Locate the cell with the specified text and output its [X, Y] center coordinate. 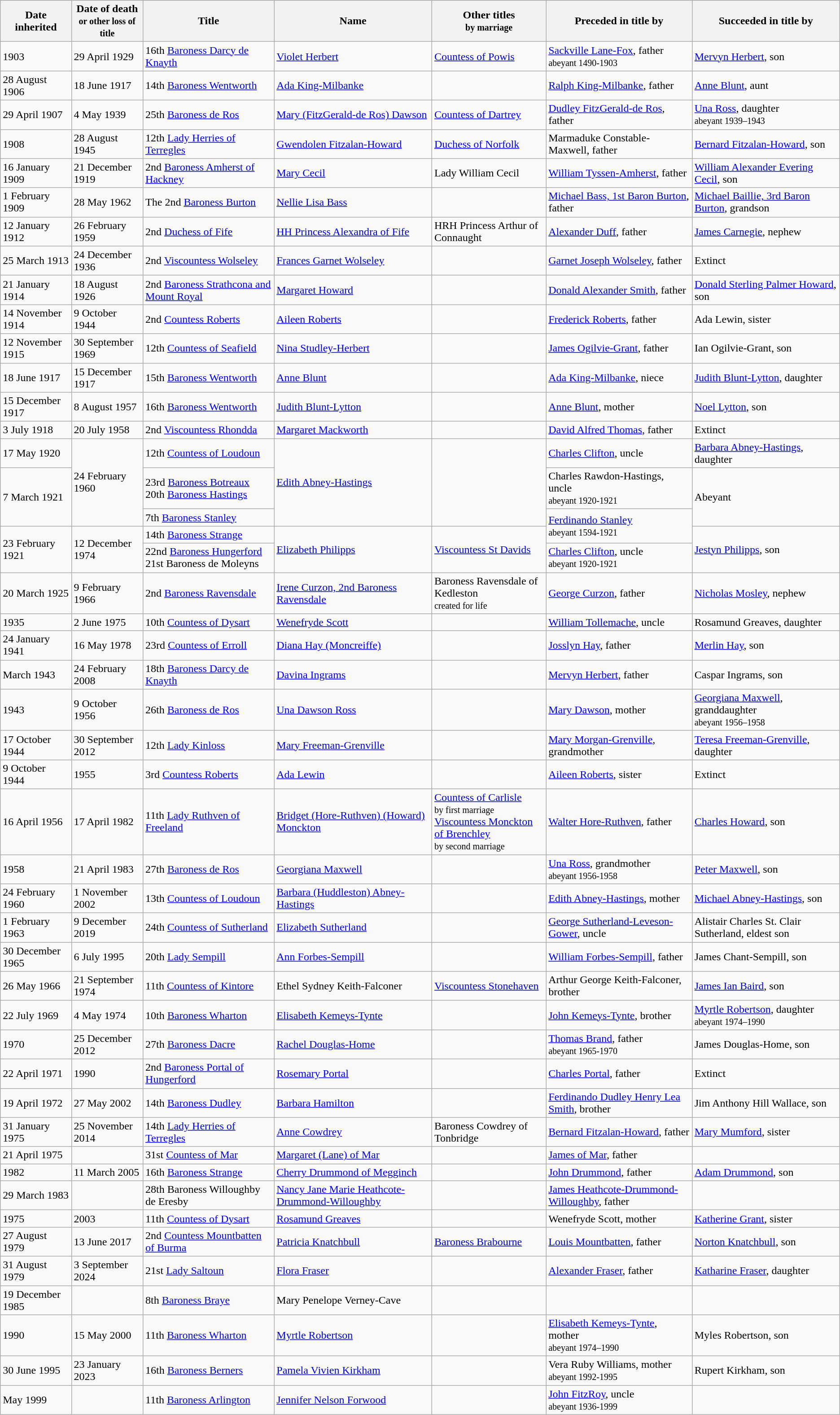
HRH Princess Arthur of Connaught [489, 232]
24 December 1936 [107, 260]
6 July 1995 [107, 957]
22 April 1971 [36, 1074]
Jestyn Philipps, son [766, 549]
14th Baroness Strange [209, 535]
Charles Portal, father [619, 1074]
25 March 1913 [36, 260]
1982 [36, 1172]
23 February 1921 [36, 549]
16th Baroness Strange [209, 1172]
Title [209, 21]
Bernard Fitzalan-Howard, father [619, 1132]
Vera Ruby Williams, motherabeyant 1992-1995 [619, 1371]
17 April 1982 [107, 822]
Baroness Cowdrey of Tonbridge [489, 1132]
12 January 1912 [36, 232]
14th Baroness Wentworth [209, 85]
Mervyn Herbert, father [619, 674]
Michael Bass, 1st Baron Burton, father [619, 202]
1903 [36, 57]
Sackville Lane-Fox, fatherabeyant 1490-1903 [619, 57]
James Chant-Sempill, son [766, 957]
2nd Baroness Ravensdale [209, 593]
Elizabeth Philipps [353, 549]
Teresa Freeman-Grenville, daughter [766, 745]
27th Baroness Dacre [209, 1044]
Edith Abney-Hastings, mother [619, 899]
29 April 1907 [36, 115]
29 March 1983 [36, 1195]
12th Countess of Seafield [209, 348]
9 February 1966 [107, 593]
Duchess of Norfolk [489, 144]
Alexander Duff, father [619, 232]
11th Countess of Dysart [209, 1218]
2nd Baroness Amherst of Hackney [209, 173]
Merlin Hay, son [766, 646]
Rosemary Portal [353, 1074]
Margaret Mackworth [353, 430]
Other titlesby marriage [489, 21]
1 November 2002 [107, 899]
Nancy Jane Marie Heathcote-Drummond-Willoughby [353, 1195]
22 July 1969 [36, 1015]
1 February 1963 [36, 927]
William Alexander Evering Cecil, son [766, 173]
29 April 1929 [107, 57]
21 April 1983 [107, 869]
31 January 1975 [36, 1132]
11 March 2005 [107, 1172]
Ann Forbes-Sempill [353, 957]
Rosamund Greaves, daughter [766, 622]
Aileen Roberts [353, 319]
Rachel Douglas-Home [353, 1044]
19 April 1972 [36, 1103]
Patricia Knatchbull [353, 1242]
Mervyn Herbert, son [766, 57]
23rd Baroness Botreaux20th Baroness Hastings [209, 488]
Frances Garnet Wolseley [353, 260]
March 1943 [36, 674]
Georgiana Maxwell, granddaughterabeyant 1956–1958 [766, 710]
Ada Lewin, sister [766, 319]
Mary Cecil [353, 173]
11th Countess of Kintore [209, 986]
Jennifer Nelson Forwood [353, 1400]
Baroness Brabourne [489, 1242]
James of Mar, father [619, 1155]
16th Baroness Berners [209, 1371]
Barbara Abney-Hastings, daughter [766, 453]
Succeeded in title by [766, 21]
28 May 1962 [107, 202]
3rd Countess Roberts [209, 774]
17 May 1920 [36, 453]
Nellie Lisa Bass [353, 202]
11th Baroness Arlington [209, 1400]
10th Baroness Wharton [209, 1015]
Katherine Grant, sister [766, 1218]
23rd Countess of Erroll [209, 646]
13th Countess of Loudoun [209, 899]
Viscountess St Davids [489, 549]
7 March 1921 [36, 497]
30 September 1969 [107, 348]
30 September 2012 [107, 745]
23 January 2023 [107, 1371]
Violet Herbert [353, 57]
Countess of Dartrey [489, 115]
14th Baroness Dudley [209, 1103]
24 January 1941 [36, 646]
John Kemeys-Tynte, brother [619, 1015]
20th Lady Sempill [209, 957]
Bridget (Hore-Ruthven) (Howard) Monckton [353, 822]
William Tyssen-Amherst, father [619, 173]
Viscountess Stonehaven [489, 986]
Thomas Brand, fatherabeyant 1965-1970 [619, 1044]
George Sutherland-Leveson-Gower, uncle [619, 927]
Caspar Ingrams, son [766, 674]
22nd Baroness Hungerford21st Baroness de Moleyns [209, 558]
Countess of Powis [489, 57]
25 December 2012 [107, 1044]
Nina Studley-Herbert [353, 348]
Georgiana Maxwell [353, 869]
Una Dawson Ross [353, 710]
12 November 1915 [36, 348]
16th Baroness Darcy de Knayth [209, 57]
Baroness Ravensdale of Kedlestoncreated for life [489, 593]
24th Countess of Sutherland [209, 927]
8 August 1957 [107, 407]
2nd Baroness Strathcona and Mount Royal [209, 290]
Katharine Fraser, daughter [766, 1270]
26 May 1966 [36, 986]
27 May 2002 [107, 1103]
Charles Howard, son [766, 822]
Una Ross, daughterabeyant 1939–1943 [766, 115]
Judith Blunt-Lytton, daughter [766, 377]
18 August 1926 [107, 290]
Donald Alexander Smith, father [619, 290]
Mary (FitzGerald-de Ros) Dawson [353, 115]
Norton Knatchbull, son [766, 1242]
12th Lady Herries of Terregles [209, 144]
Marmaduke Constable-Maxwell, father [619, 144]
3 July 1918 [36, 430]
Mary Freeman-Grenville [353, 745]
30 December 1965 [36, 957]
Ethel Sydney Keith-Falconer [353, 986]
12th Countess of Loudoun [209, 453]
16 April 1956 [36, 822]
15 May 2000 [107, 1336]
Rosamund Greaves [353, 1218]
8th Baroness Braye [209, 1300]
James Heathcote-Drummond-Willoughby, father [619, 1195]
James Ian Baird, son [766, 986]
Frederick Roberts, father [619, 319]
Peter Maxwell, son [766, 869]
Ada King-Milbanke [353, 85]
Gwendolen Fitzalan-Howard [353, 144]
Judith Blunt-Lytton [353, 407]
21st Lady Saltoun [209, 1270]
21 December 1919 [107, 173]
7th Baroness Stanley [209, 518]
27th Baroness de Ros [209, 869]
Mary Morgan-Grenville, grandmother [619, 745]
Louis Mountbatten, father [619, 1242]
30 June 1995 [36, 1371]
15th Baroness Wentworth [209, 377]
William Tollemache, uncle [619, 622]
9 December 2019 [107, 927]
27 August 1979 [36, 1242]
Una Ross, grandmotherabeyant 1956-1958 [619, 869]
Anne Blunt [353, 377]
Anne Blunt, aunt [766, 85]
19 December 1985 [36, 1300]
11th Baroness Wharton [209, 1336]
Myrtle Robertson, daughterabeyant 1974–1990 [766, 1015]
Myrtle Robertson [353, 1336]
Elisabeth Kemeys-Tynte [353, 1015]
Donald Sterling Palmer Howard, son [766, 290]
HH Princess Alexandra of Fife [353, 232]
Aileen Roberts, sister [619, 774]
Lady William Cecil [489, 173]
20 July 1958 [107, 430]
Alexander Fraser, father [619, 1270]
David Alfred Thomas, father [619, 430]
Ferdinando Dudley Henry Lea Smith, brother [619, 1103]
9 October 1956 [107, 710]
13 June 2017 [107, 1242]
Date inherited [36, 21]
John FitzRoy, uncleabeyant 1936-1999 [619, 1400]
10th Countess of Dysart [209, 622]
Margaret Howard [353, 290]
1955 [107, 774]
Alistair Charles St. Clair Sutherland, eldest son [766, 927]
26 February 1959 [107, 232]
24 February 2008 [107, 674]
Flora Fraser [353, 1270]
Abeyant [766, 497]
Arthur George Keith-Falconer, brother [619, 986]
21 April 1975 [36, 1155]
1908 [36, 144]
25th Baroness de Ros [209, 115]
Irene Curzon, 2nd Baroness Ravensdale [353, 593]
Ada Lewin [353, 774]
18th Baroness Darcy de Knayth [209, 674]
21 September 1974 [107, 986]
Mary Mumford, sister [766, 1132]
John Drummond, father [619, 1172]
21 January 1914 [36, 290]
Michael Baillie, 3rd Baron Burton, grandson [766, 202]
The 2nd Baroness Burton [209, 202]
17 October 1944 [36, 745]
16 January 1909 [36, 173]
Walter Hore-Ruthven, father [619, 822]
Barbara Hamilton [353, 1103]
12 December 1974 [107, 549]
31 August 1979 [36, 1270]
2nd Countess Roberts [209, 319]
1958 [36, 869]
James Ogilvie-Grant, father [619, 348]
26th Baroness de Ros [209, 710]
20 March 1925 [36, 593]
16th Baroness Wentworth [209, 407]
Pamela Vivien Kirkham [353, 1371]
Diana Hay (Moncreiffe) [353, 646]
May 1999 [36, 1400]
Ferdinando Stanleyabeyant 1594-1921 [619, 526]
Charles Clifton, uncle [619, 453]
2nd Countess Mountbatten of Burma [209, 1242]
James Carnegie, nephew [766, 232]
16 May 1978 [107, 646]
Edith Abney-Hastings [353, 482]
4 May 1974 [107, 1015]
2nd Viscountess Wolseley [209, 260]
Cherry Drummond of Megginch [353, 1172]
2nd Baroness Portal of Hungerford [209, 1074]
Wenefryde Scott [353, 622]
1975 [36, 1218]
James Douglas-Home, son [766, 1044]
Ralph King-Milbanke, father [619, 85]
Barbara (Huddleston) Abney-Hastings [353, 899]
Nicholas Mosley, nephew [766, 593]
Adam Drummond, son [766, 1172]
31st Countess of Mar [209, 1155]
1970 [36, 1044]
Josslyn Hay, father [619, 646]
Preceded in title by [619, 21]
Ada King-Milbanke, niece [619, 377]
Name [353, 21]
3 September 2024 [107, 1270]
4 May 1939 [107, 115]
2003 [107, 1218]
William Forbes-Sempill, father [619, 957]
Elisabeth Kemeys-Tynte, motherabeyant 1974–1990 [619, 1336]
Bernard Fitzalan-Howard, son [766, 144]
Mary Penelope Verney-Cave [353, 1300]
25 November 2014 [107, 1132]
28th Baroness Willoughby de Eresby [209, 1195]
Wenefryde Scott, mother [619, 1218]
Noel Lytton, son [766, 407]
Charles Rawdon-Hastings, uncleabeyant 1920-1921 [619, 488]
14 November 1914 [36, 319]
12th Lady Kinloss [209, 745]
Michael Abney-Hastings, son [766, 899]
Anne Cowdrey [353, 1132]
28 August 1906 [36, 85]
Davina Ingrams [353, 674]
Garnet Joseph Wolseley, father [619, 260]
Rupert Kirkham, son [766, 1371]
Countess of Carlisleby first marriageViscountess Monckton of Brenchleyby second marriage [489, 822]
1935 [36, 622]
Ian Ogilvie-Grant, son [766, 348]
11th Lady Ruthven of Freeland [209, 822]
Anne Blunt, mother [619, 407]
Dudley FitzGerald-de Ros, father [619, 115]
Date of deathor other loss of title [107, 21]
Margaret (Lane) of Mar [353, 1155]
28 August 1945 [107, 144]
Mary Dawson, mother [619, 710]
Myles Robertson, son [766, 1336]
Charles Clifton, uncleabeyant 1920-1921 [619, 558]
Jim Anthony Hill Wallace, son [766, 1103]
George Curzon, father [619, 593]
Elizabeth Sutherland [353, 927]
2 June 1975 [107, 622]
2nd Viscountess Rhondda [209, 430]
1943 [36, 710]
1 February 1909 [36, 202]
2nd Duchess of Fife [209, 232]
14th Lady Herries of Terregles [209, 1132]
